Locate the cell with the specified text and output its (x, y) center coordinate. 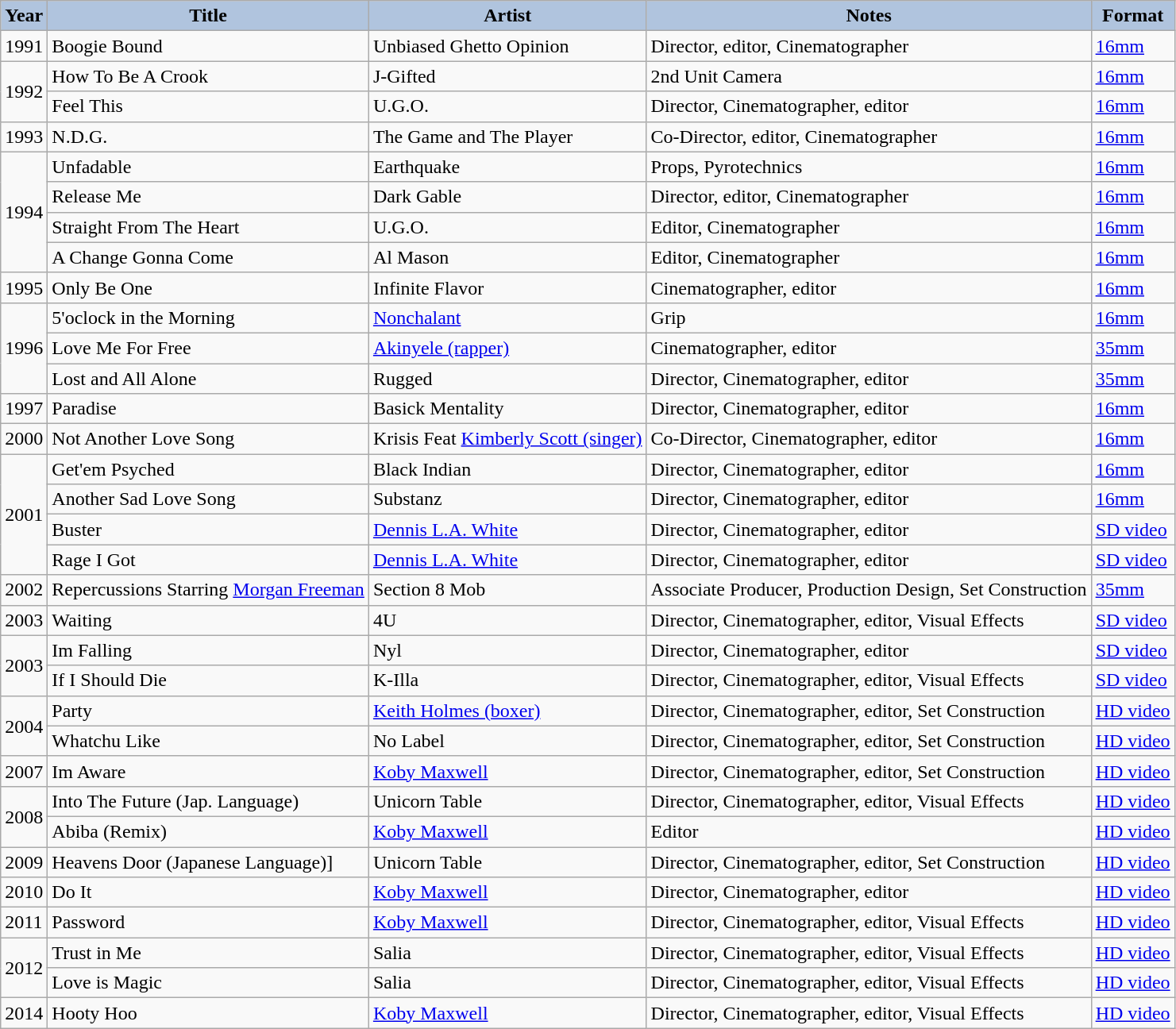
Notes (869, 16)
Unfadable (208, 167)
2012 (24, 968)
Keith Holmes (boxer) (507, 711)
Abiba (Remix) (208, 831)
2014 (24, 1013)
Section 8 Mob (507, 590)
2007 (24, 771)
Rage I Got (208, 560)
Buster (208, 530)
Co-Director, Cinematographer, editor (869, 439)
2010 (24, 892)
Not Another Love Song (208, 439)
Grip (869, 318)
N.D.G. (208, 137)
Lost and All Alone (208, 379)
Infinite Flavor (507, 287)
Another Sad Love Song (208, 499)
1991 (24, 46)
2009 (24, 861)
A Change Gonna Come (208, 257)
Dark Gable (507, 197)
Rugged (507, 379)
Boogie Bound (208, 46)
Release Me (208, 197)
Trust in Me (208, 953)
Repercussions Starring Morgan Freeman (208, 590)
Nyl (507, 650)
Heavens Door (Japanese Language)] (208, 861)
Only Be One (208, 287)
Paradise (208, 409)
Straight From The Heart (208, 227)
The Game and The Player (507, 137)
Year (24, 16)
Waiting (208, 620)
Title (208, 16)
Props, Pyrotechnics (869, 167)
1993 (24, 137)
Editor (869, 831)
Co-Director, editor, Cinematographer (869, 137)
1995 (24, 287)
Krisis Feat Kimberly Scott (singer) (507, 439)
Substanz (507, 499)
Whatchu Like (208, 741)
Basick Mentality (507, 409)
2002 (24, 590)
Im Aware (208, 771)
2008 (24, 816)
Get'em Psyched (208, 469)
If I Should Die (208, 680)
Im Falling (208, 650)
1992 (24, 91)
K-Illa (507, 680)
Akinyele (rapper) (507, 348)
Nonchalant (507, 318)
1996 (24, 348)
Love is Magic (208, 983)
Unbiased Ghetto Opinion (507, 46)
Password (208, 923)
No Label (507, 741)
Artist (507, 16)
1997 (24, 409)
Into The Future (Jap. Language) (208, 801)
4U (507, 620)
2nd Unit Camera (869, 76)
Black Indian (507, 469)
Al Mason (507, 257)
2011 (24, 923)
2000 (24, 439)
2004 (24, 726)
Party (208, 711)
Do It (208, 892)
Associate Producer, Production Design, Set Construction (869, 590)
2001 (24, 514)
1994 (24, 212)
J-Gifted (507, 76)
5'oclock in the Morning (208, 318)
Earthquake (507, 167)
Love Me For Free (208, 348)
Feel This (208, 106)
Format (1132, 16)
Hooty Hoo (208, 1013)
How To Be A Crook (208, 76)
